Search for the cell housing the specified text and yield its [x, y] center coordinate. 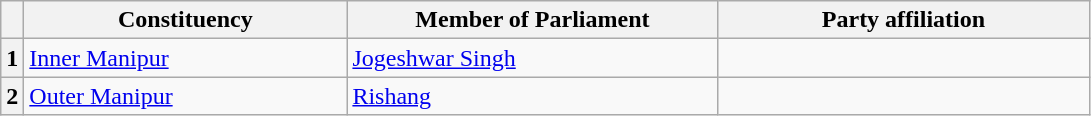
Rishang [532, 96]
1 [12, 58]
Outer Manipur [186, 96]
Member of Parliament [532, 20]
Jogeshwar Singh [532, 58]
Party affiliation [904, 20]
2 [12, 96]
Constituency [186, 20]
Inner Manipur [186, 58]
